Return the (x, y) coordinate for the center point of the cell that contains the specified text.  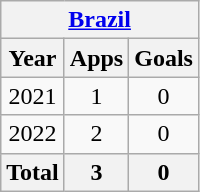
Year (33, 58)
Apps (96, 58)
1 (96, 96)
Goals (164, 58)
Brazil (100, 20)
3 (96, 172)
2022 (33, 134)
2021 (33, 96)
2 (96, 134)
Total (33, 172)
